Locate the cell with the specified text and output its (X, Y) center coordinate. 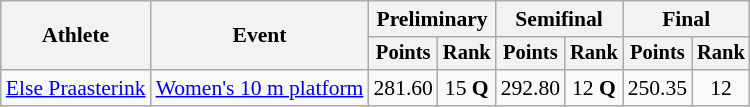
Event (260, 36)
292.80 (530, 88)
250.35 (658, 88)
12 (721, 88)
Else Praasterink (76, 88)
Preliminary (432, 19)
Athlete (76, 36)
Final (686, 19)
Women's 10 m platform (260, 88)
15 Q (467, 88)
12 Q (594, 88)
281.60 (402, 88)
Semifinal (560, 19)
